Determine the [x, y] coordinate at the center of the cell enclosing the given text.  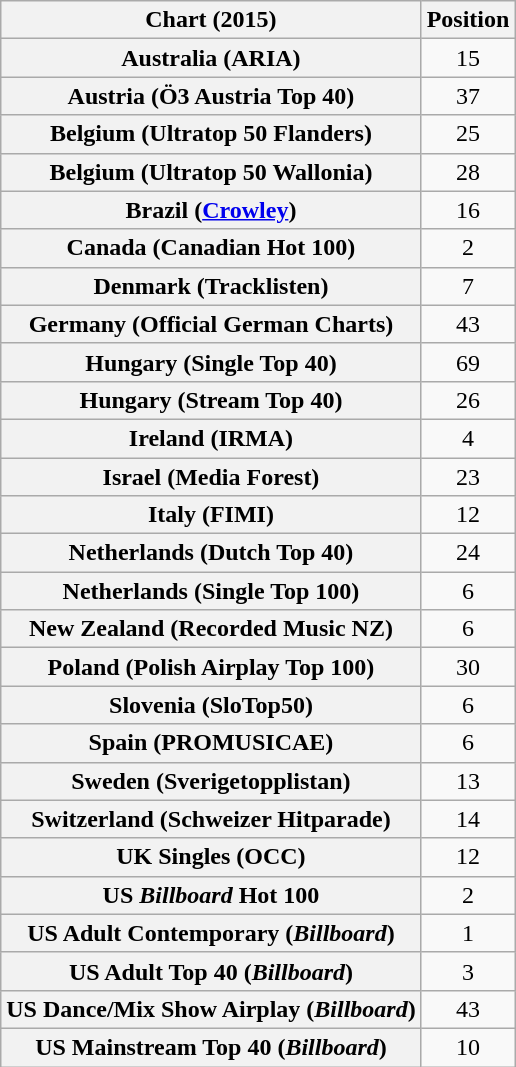
Australia (ARIA) [211, 58]
3 [468, 971]
Hungary (Stream Top 40) [211, 400]
Chart (2015) [211, 20]
Slovenia (SloTop50) [211, 705]
1 [468, 933]
24 [468, 553]
13 [468, 781]
US Mainstream Top 40 (Billboard) [211, 1047]
UK Singles (OCC) [211, 857]
Spain (PROMUSICAE) [211, 743]
Netherlands (Dutch Top 40) [211, 553]
14 [468, 819]
Poland (Polish Airplay Top 100) [211, 667]
28 [468, 172]
Austria (Ö3 Austria Top 40) [211, 96]
US Adult Top 40 (Billboard) [211, 971]
26 [468, 400]
Brazil (Crowley) [211, 210]
Germany (Official German Charts) [211, 324]
US Adult Contemporary (Billboard) [211, 933]
16 [468, 210]
Israel (Media Forest) [211, 477]
4 [468, 438]
Denmark (Tracklisten) [211, 286]
Switzerland (Schweizer Hitparade) [211, 819]
30 [468, 667]
Belgium (Ultratop 50 Flanders) [211, 134]
US Billboard Hot 100 [211, 895]
US Dance/Mix Show Airplay (Billboard) [211, 1009]
Netherlands (Single Top 100) [211, 591]
7 [468, 286]
69 [468, 362]
10 [468, 1047]
Canada (Canadian Hot 100) [211, 248]
Sweden (Sverigetopplistan) [211, 781]
Hungary (Single Top 40) [211, 362]
Belgium (Ultratop 50 Wallonia) [211, 172]
23 [468, 477]
25 [468, 134]
Ireland (IRMA) [211, 438]
Italy (FIMI) [211, 515]
New Zealand (Recorded Music NZ) [211, 629]
15 [468, 58]
37 [468, 96]
Position [468, 20]
